For the text-containing cell, return its midpoint in [x, y] coordinate format. 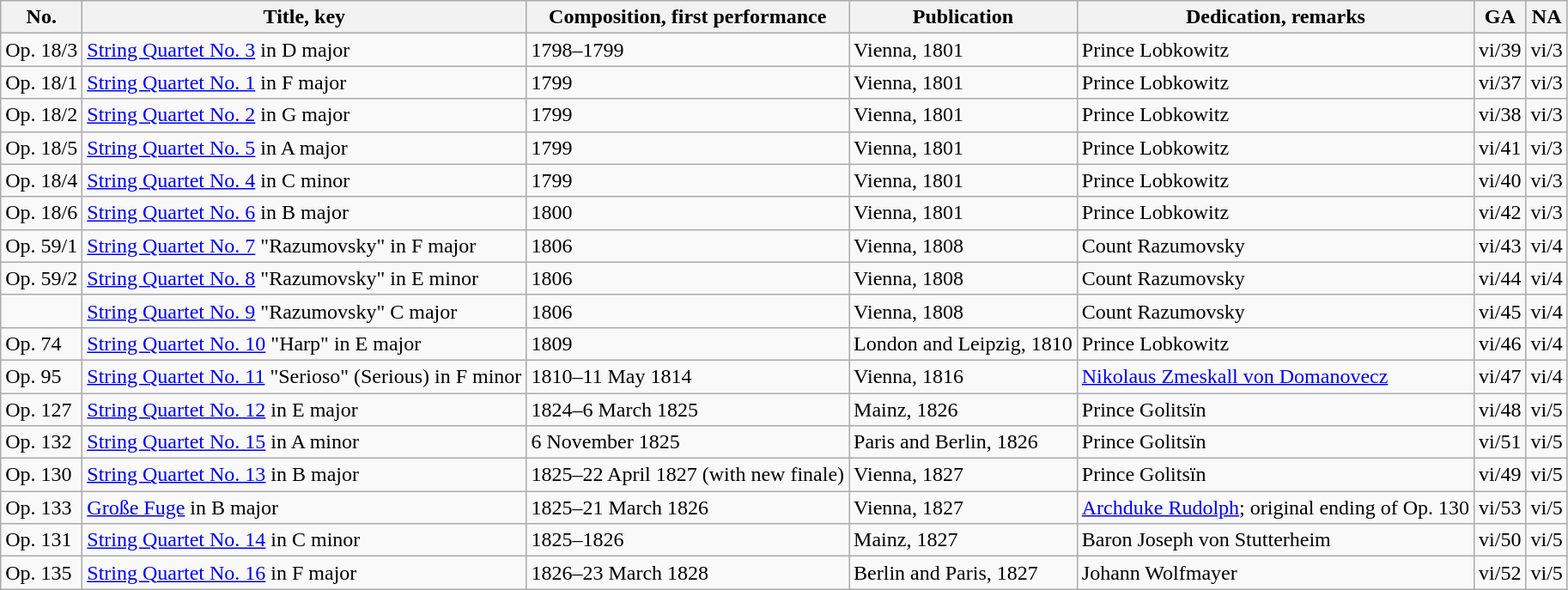
String Quartet No. 3 in D major [304, 50]
1810–11 May 1814 [688, 376]
Op. 133 [41, 508]
Nikolaus Zmeskall von Domanovecz [1275, 376]
1798–1799 [688, 50]
1825–21 March 1826 [688, 508]
vi/47 [1500, 376]
String Quartet No. 4 in C minor [304, 180]
Op. 18/3 [41, 50]
London and Leipzig, 1810 [963, 344]
vi/40 [1500, 180]
vi/37 [1500, 82]
String Quartet No. 16 in F major [304, 573]
1800 [688, 213]
6 November 1825 [688, 442]
Paris and Berlin, 1826 [963, 442]
String Quartet No. 12 in E major [304, 410]
Op. 18/1 [41, 82]
String Quartet No. 13 in B major [304, 475]
No. [41, 17]
Mainz, 1827 [963, 540]
1825–1826 [688, 540]
Op. 74 [41, 344]
Op. 132 [41, 442]
vi/41 [1500, 148]
vi/48 [1500, 410]
String Quartet No. 10 "Harp" in E major [304, 344]
vi/45 [1500, 311]
Op. 59/1 [41, 246]
Mainz, 1826 [963, 410]
String Quartet No. 8 "Razumovsky" in E minor [304, 278]
Title, key [304, 17]
vi/49 [1500, 475]
Op. 95 [41, 376]
String Quartet No. 6 in B major [304, 213]
Baron Joseph von Stutterheim [1275, 540]
GA [1500, 17]
String Quartet No. 2 in G major [304, 115]
Op. 18/5 [41, 148]
Op. 127 [41, 410]
vi/46 [1500, 344]
NA [1547, 17]
String Quartet No. 15 in A minor [304, 442]
1824–6 March 1825 [688, 410]
Op. 135 [41, 573]
Dedication, remarks [1275, 17]
Op. 131 [41, 540]
String Quartet No. 1 in F major [304, 82]
Vienna, 1816 [963, 376]
vi/50 [1500, 540]
Op. 18/4 [41, 180]
vi/43 [1500, 246]
vi/44 [1500, 278]
vi/38 [1500, 115]
String Quartet No. 11 "Serioso" (Serious) in F minor [304, 376]
String Quartet No. 7 "Razumovsky" in F major [304, 246]
Johann Wolfmayer [1275, 573]
Op. 130 [41, 475]
1809 [688, 344]
vi/53 [1500, 508]
Große Fuge in B major [304, 508]
Op. 18/6 [41, 213]
vi/39 [1500, 50]
1825–22 April 1827 (with new finale) [688, 475]
String Quartet No. 5 in A major [304, 148]
vi/51 [1500, 442]
vi/42 [1500, 213]
vi/52 [1500, 573]
Publication [963, 17]
Archduke Rudolph; original ending of Op. 130 [1275, 508]
String Quartet No. 14 in C minor [304, 540]
Composition, first performance [688, 17]
1826–23 March 1828 [688, 573]
Op. 18/2 [41, 115]
Op. 59/2 [41, 278]
String Quartet No. 9 "Razumovsky" C major [304, 311]
Berlin and Paris, 1827 [963, 573]
